Return (x, y) of the center of cell containing provided text 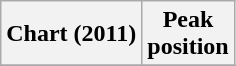
Peakposition (188, 34)
Chart (2011) (72, 34)
